Scan for the cell matching the given text and deliver its (x, y) coordinate at center. 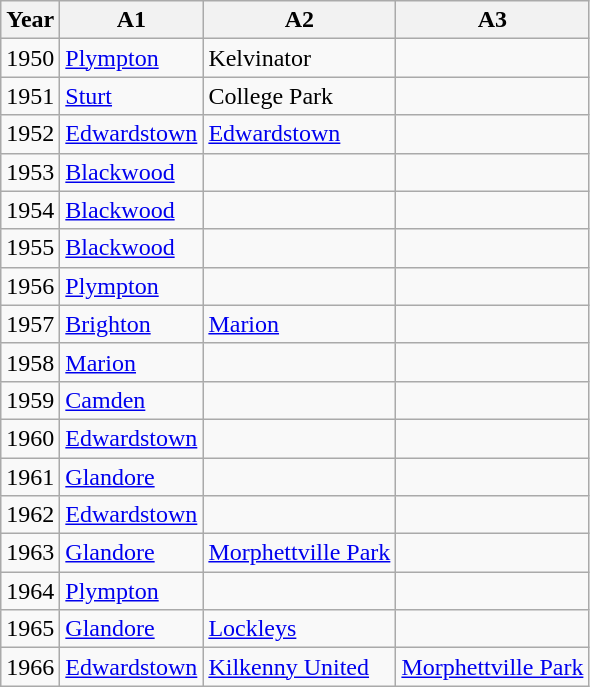
1955 (30, 248)
1952 (30, 134)
1963 (30, 553)
A2 (300, 20)
1957 (30, 324)
Kelvinator (300, 58)
1950 (30, 58)
Camden (132, 400)
College Park (300, 96)
1960 (30, 438)
A3 (492, 20)
Year (30, 20)
Sturt (132, 96)
A1 (132, 20)
1953 (30, 172)
1958 (30, 362)
1962 (30, 515)
1951 (30, 96)
1954 (30, 210)
Lockleys (300, 629)
1959 (30, 400)
1964 (30, 591)
1966 (30, 667)
Kilkenny United (300, 667)
Brighton (132, 324)
1956 (30, 286)
1961 (30, 477)
1965 (30, 629)
